Provide the (x, y) coordinate of the cell's center where the given text is located.  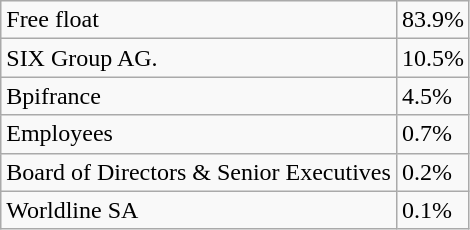
0.7% (432, 134)
83.9% (432, 20)
SIX Group AG. (199, 58)
4.5% (432, 96)
0.1% (432, 210)
Employees (199, 134)
Bpifrance (199, 96)
Board of Directors & Senior Executives (199, 172)
Free float (199, 20)
10.5% (432, 58)
0.2% (432, 172)
Worldline SA (199, 210)
